Provide the (x, y) coordinate of the cell's center where the given text is located.  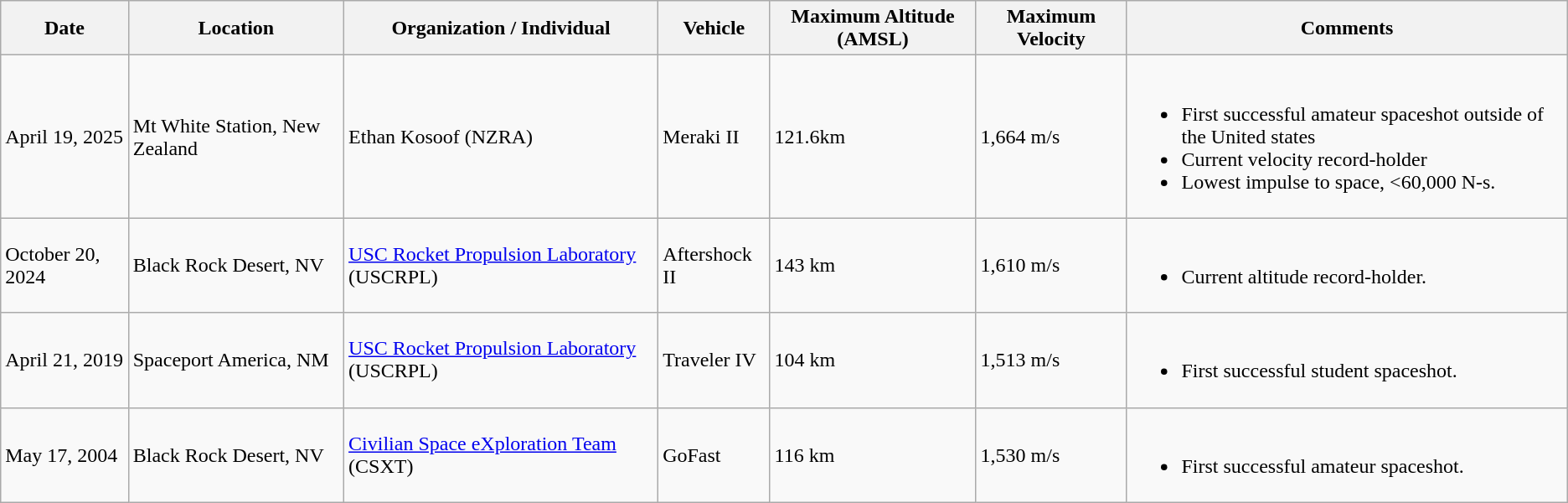
October 20, 2024 (64, 265)
May 17, 2004 (64, 454)
Maximum Altitude (AMSL) (873, 29)
April 19, 2025 (64, 137)
Mt White Station, New Zealand (236, 137)
Date (64, 29)
April 21, 2019 (64, 360)
Ethan Kosoof (NZRA) (501, 137)
116 km (873, 454)
121.6km (873, 137)
Organization / Individual (501, 29)
Current altitude record-holder. (1347, 265)
First successful student spaceshot. (1347, 360)
1,664 m/s (1051, 137)
First successful amateur spaceshot. (1347, 454)
Vehicle (714, 29)
GoFast (714, 454)
104 km (873, 360)
Traveler IV (714, 360)
First successful amateur spaceshot outside of the United statesCurrent velocity record-holderLowest impulse to space, <60,000 N-s. (1347, 137)
Spaceport America, NM (236, 360)
Meraki II (714, 137)
143 km (873, 265)
1,530 m/s (1051, 454)
1,610 m/s (1051, 265)
Maximum Velocity (1051, 29)
Location (236, 29)
Aftershock II (714, 265)
Civilian Space eXploration Team (CSXT) (501, 454)
1,513 m/s (1051, 360)
Comments (1347, 29)
